Search for the cell housing the specified text and yield its [X, Y] center coordinate. 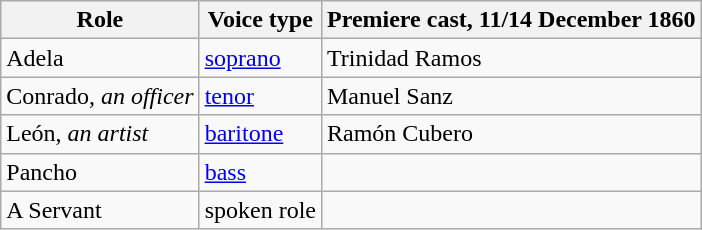
Conrado, an officer [100, 96]
Adela [100, 58]
A Servant [100, 210]
Voice type [260, 20]
Role [100, 20]
tenor [260, 96]
Trinidad Ramos [511, 58]
spoken role [260, 210]
Manuel Sanz [511, 96]
Pancho [100, 172]
baritone [260, 134]
soprano [260, 58]
León, an artist [100, 134]
Premiere cast, 11/14 December 1860 [511, 20]
bass [260, 172]
Ramón Cubero [511, 134]
